Identify which cell holds the provided text, then report its [X, Y] central coordinate. 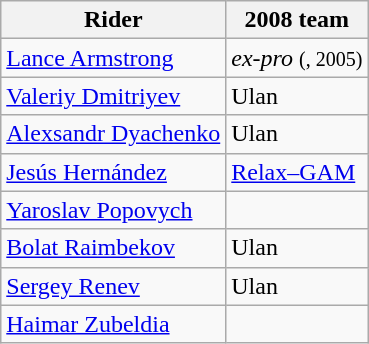
ex-pro (, 2005) [297, 58]
Haimar Zubeldia [114, 324]
Sergey Renev [114, 286]
Jesús Hernández [114, 172]
Bolat Raimbekov [114, 248]
Yaroslav Popovych [114, 210]
Rider [114, 20]
Valeriy Dmitriyev [114, 96]
Alexsandr Dyachenko [114, 134]
Relax–GAM [297, 172]
Lance Armstrong [114, 58]
2008 team [297, 20]
